Capture the cell that displays the provided text and extract its (X, Y) central coordinate. 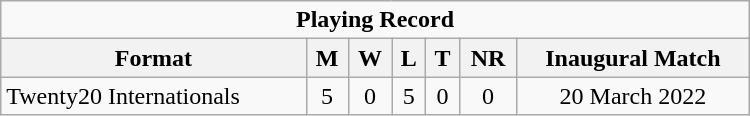
L (409, 58)
20 March 2022 (634, 96)
Format (154, 58)
Twenty20 Internationals (154, 96)
T (443, 58)
Inaugural Match (634, 58)
NR (488, 58)
Playing Record (375, 20)
W (370, 58)
M (327, 58)
